Identify which cell holds the provided text, then report its (x, y) central coordinate. 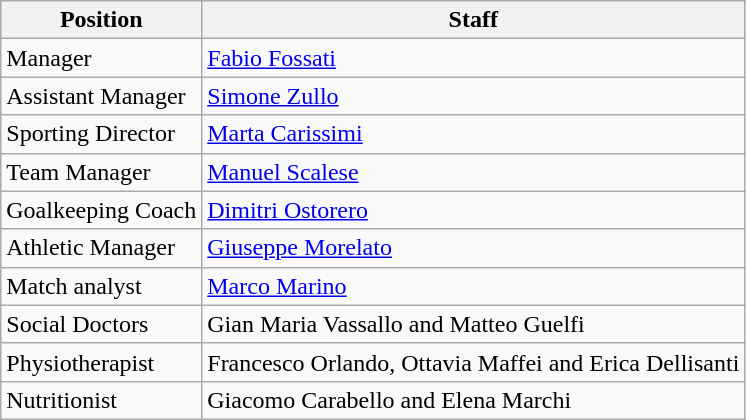
Dimitri Ostorero (474, 210)
Manuel Scalese (474, 172)
Staff (474, 20)
Assistant Manager (102, 96)
Marta Carissimi (474, 134)
Goalkeeping Coach (102, 210)
Athletic Manager (102, 248)
Sporting Director (102, 134)
Position (102, 20)
Francesco Orlando, Ottavia Maffei and Erica Dellisanti (474, 362)
Giacomo Carabello and Elena Marchi (474, 400)
Nutritionist (102, 400)
Social Doctors (102, 324)
Gian Maria Vassallo and Matteo Guelfi (474, 324)
Team Manager (102, 172)
Simone Zullo (474, 96)
Fabio Fossati (474, 58)
Match analyst (102, 286)
Marco Marino (474, 286)
Manager (102, 58)
Giuseppe Morelato (474, 248)
Physiotherapist (102, 362)
